Detect which cell encompasses the target text, then output its [X, Y] center coordinate. 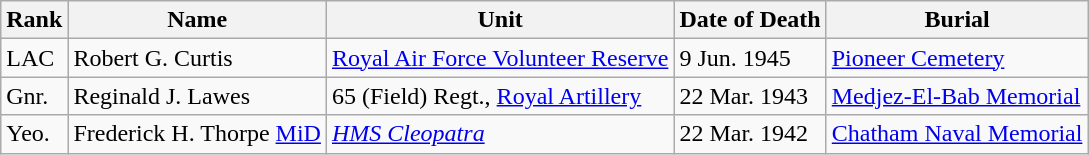
Robert G. Curtis [198, 58]
Date of Death [750, 20]
Yeo. [34, 134]
Chatham Naval Memorial [957, 134]
22 Mar. 1943 [750, 96]
Burial [957, 20]
Rank [34, 20]
Reginald J. Lawes [198, 96]
Frederick H. Thorpe MiD [198, 134]
HMS Cleopatra [500, 134]
22 Mar. 1942 [750, 134]
LAC [34, 58]
Pioneer Cemetery [957, 58]
Royal Air Force Volunteer Reserve [500, 58]
Name [198, 20]
Gnr. [34, 96]
9 Jun. 1945 [750, 58]
Unit [500, 20]
Medjez-El-Bab Memorial [957, 96]
65 (Field) Regt., Royal Artillery [500, 96]
